Find where the given text appears and provide that cell's center as [X, Y] coordinate. 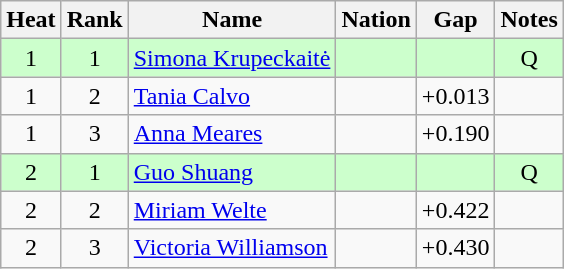
Simona Krupeckaitė [232, 58]
Anna Meares [232, 134]
+0.190 [456, 134]
+0.013 [456, 96]
Victoria Williamson [232, 248]
+0.430 [456, 248]
Name [232, 20]
+0.422 [456, 210]
Gap [456, 20]
Guo Shuang [232, 172]
Rank [94, 20]
Nation [376, 20]
Notes [529, 20]
Tania Calvo [232, 96]
Heat [31, 20]
Miriam Welte [232, 210]
